Detect which cell encompasses the target text, then output its [X, Y] center coordinate. 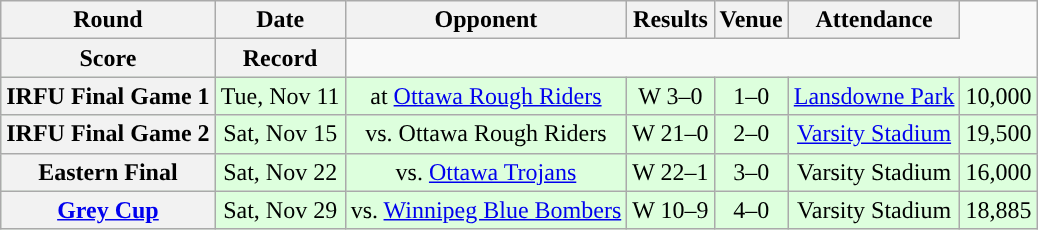
Opponent [486, 20]
Sat, Nov 29 [280, 210]
Lansdowne Park [874, 96]
Record [280, 58]
vs. Winnipeg Blue Bombers [486, 210]
W 22–1 [670, 172]
at Ottawa Rough Riders [486, 96]
vs. Ottawa Trojans [486, 172]
10,000 [998, 96]
4–0 [751, 210]
Grey Cup [108, 210]
Round [108, 20]
Sat, Nov 15 [280, 134]
W 3–0 [670, 96]
Score [108, 58]
18,885 [998, 210]
Sat, Nov 22 [280, 172]
Attendance [874, 20]
3–0 [751, 172]
1–0 [751, 96]
vs. Ottawa Rough Riders [486, 134]
Date [280, 20]
2–0 [751, 134]
Results [670, 20]
Eastern Final [108, 172]
Tue, Nov 11 [280, 96]
Venue [751, 20]
19,500 [998, 134]
16,000 [998, 172]
IRFU Final Game 1 [108, 96]
IRFU Final Game 2 [108, 134]
W 10–9 [670, 210]
W 21–0 [670, 134]
